Detect which cell encompasses the target text, then output its (X, Y) center coordinate. 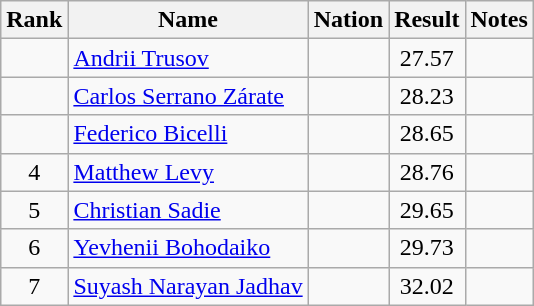
28.23 (427, 96)
Federico Bicelli (188, 134)
Result (427, 20)
5 (34, 210)
29.65 (427, 210)
28.65 (427, 134)
Rank (34, 20)
Matthew Levy (188, 172)
27.57 (427, 58)
7 (34, 286)
Carlos Serrano Zárate (188, 96)
Suyash Narayan Jadhav (188, 286)
Name (188, 20)
28.76 (427, 172)
Notes (499, 20)
Andrii Trusov (188, 58)
Christian Sadie (188, 210)
4 (34, 172)
29.73 (427, 248)
Yevhenii Bohodaiko (188, 248)
32.02 (427, 286)
Nation (348, 20)
6 (34, 248)
